Return (x, y) of the center of cell containing provided text 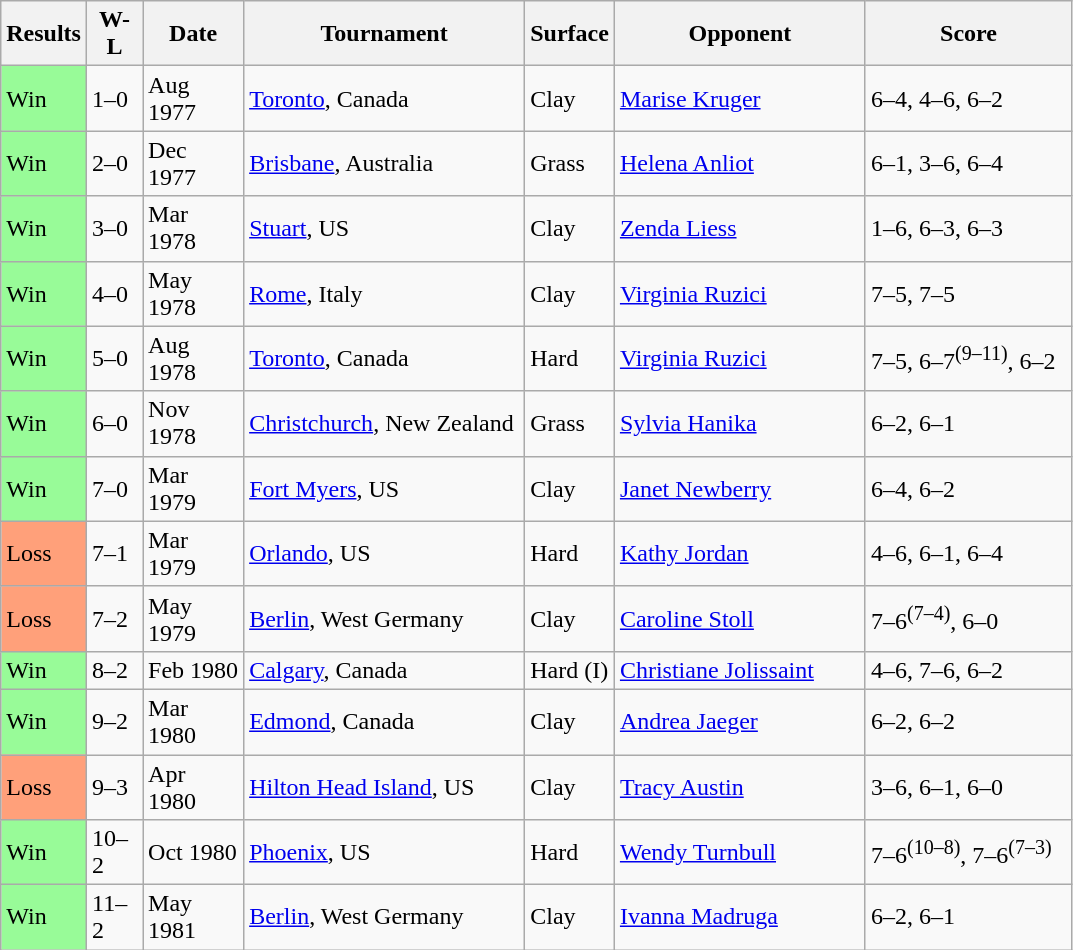
Hard (I) (570, 670)
Janet Newberry (740, 488)
Tracy Austin (740, 786)
7–2 (114, 618)
Apr 1980 (194, 786)
May 1979 (194, 618)
Orlando, US (384, 554)
4–6, 7–6, 6–2 (968, 670)
Mar 1978 (194, 228)
6–2, 6–2 (968, 722)
Dec 1977 (194, 164)
4–0 (114, 294)
1–6, 6–3, 6–3 (968, 228)
7–1 (114, 554)
May 1981 (194, 918)
4–6, 6–1, 6–4 (968, 554)
Ivanna Madruga (740, 918)
Wendy Turnbull (740, 852)
9–2 (114, 722)
Aug 1978 (194, 358)
10–2 (114, 852)
Kathy Jordan (740, 554)
Tournament (384, 34)
3–6, 6–1, 6–0 (968, 786)
W-L (114, 34)
7–6(7–4), 6–0 (968, 618)
Oct 1980 (194, 852)
Rome, Italy (384, 294)
7–5, 7–5 (968, 294)
Surface (570, 34)
Fort Myers, US (384, 488)
Caroline Stoll (740, 618)
6–4, 6–2 (968, 488)
Date (194, 34)
9–3 (114, 786)
6–0 (114, 424)
Score (968, 34)
Zenda Liess (740, 228)
7–6(10–8), 7–6(7–3) (968, 852)
6–1, 3–6, 6–4 (968, 164)
Stuart, US (384, 228)
Andrea Jaeger (740, 722)
11–2 (114, 918)
Edmond, Canada (384, 722)
5–0 (114, 358)
May 1978 (194, 294)
7–5, 6–7(9–11), 6–2 (968, 358)
Brisbane, Australia (384, 164)
6–4, 4–6, 6–2 (968, 98)
Sylvia Hanika (740, 424)
Christiane Jolissaint (740, 670)
Christchurch, New Zealand (384, 424)
Feb 1980 (194, 670)
Marise Kruger (740, 98)
Phoenix, US (384, 852)
Calgary, Canada (384, 670)
1–0 (114, 98)
2–0 (114, 164)
Aug 1977 (194, 98)
Results (44, 34)
Hilton Head Island, US (384, 786)
3–0 (114, 228)
Nov 1978 (194, 424)
Opponent (740, 34)
7–0 (114, 488)
Mar 1980 (194, 722)
8–2 (114, 670)
Helena Anliot (740, 164)
